Determine the [x, y] coordinate at the center of the cell enclosing the given text.  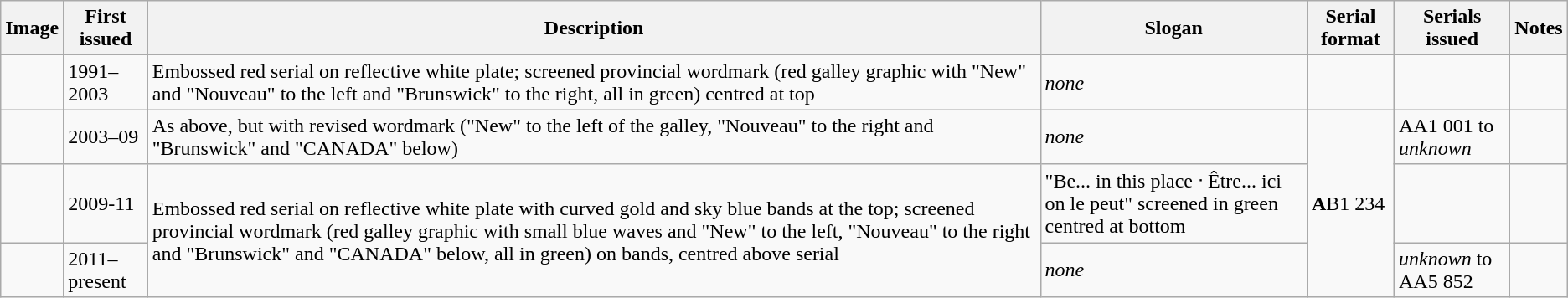
AB1 234 [1350, 203]
"Be... in this place ᐧ Être... ici on le peut" screened in green centred at bottom [1173, 203]
Slogan [1173, 28]
2003–09 [106, 137]
Serials issued [1452, 28]
Serial format [1350, 28]
Notes [1539, 28]
Image [32, 28]
1991–2003 [106, 82]
unknown to AA5 852 [1452, 270]
As above, but with revised wordmark ("New" to the left of the galley, "Nouveau" to the right and "Brunswick" and "CANADA" below) [594, 137]
First issued [106, 28]
2011–present [106, 270]
AA1 001 to unknown [1452, 137]
Description [594, 28]
2009-11 [106, 203]
